Return (x, y) of the center of cell containing provided text 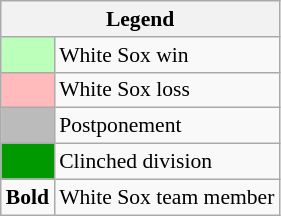
White Sox win (166, 55)
Clinched division (166, 162)
Bold (28, 197)
Postponement (166, 126)
White Sox loss (166, 90)
Legend (140, 19)
White Sox team member (166, 197)
